Capture the cell that displays the provided text and extract its (x, y) central coordinate. 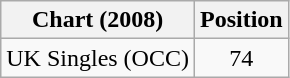
Chart (2008) (98, 20)
UK Singles (OCC) (98, 58)
74 (241, 58)
Position (241, 20)
